For the text-containing cell, return its midpoint in (X, Y) coordinate format. 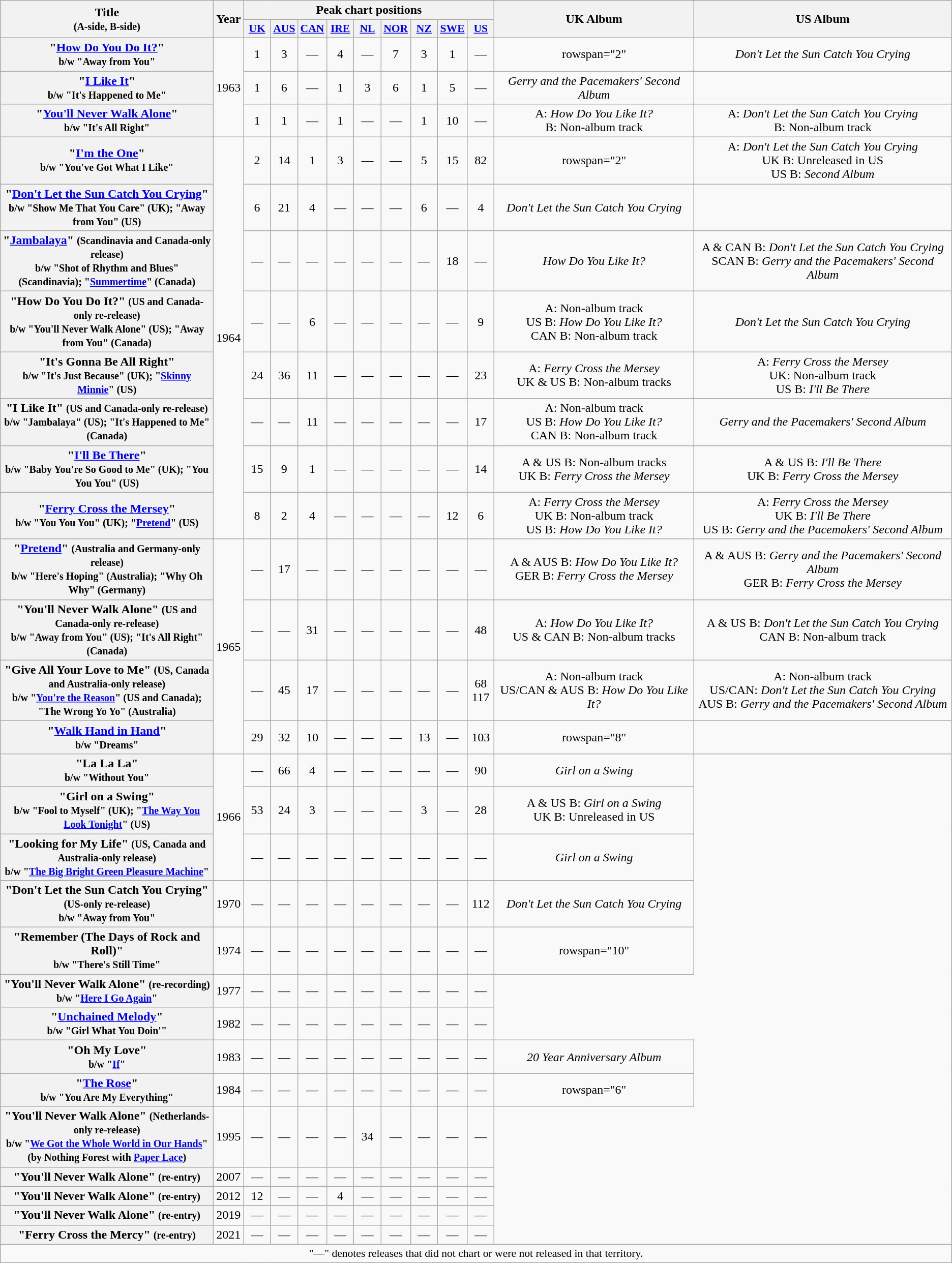
2012 (229, 1196)
How Do You Like It? (594, 261)
"How Do You Do It?"b/w "Away from You" (107, 54)
SWE (452, 29)
A & AUS B: Gerry and the Pacemakers' Second AlbumGER B: Ferry Cross the Mersey (823, 569)
21 (284, 207)
A & US B: Don't Let the Sun Catch You CryingCAN B: Non-album track (823, 629)
28 (481, 810)
1974 (229, 951)
"Walk Hand in Hand"b/w "Dreams" (107, 737)
A: Non-album trackUS/CAN & AUS B: How Do You Like It? (594, 690)
34 (367, 1137)
"You'll Never Walk Alone"b/w "It's All Right" (107, 121)
"You'll Never Walk Alone" (re-recording)b/w "Here I Go Again" (107, 990)
"It's Gonna Be All Right"b/w "It's Just Because" (UK); "Skinny Minnie" (US) (107, 375)
32 (284, 737)
A: Ferry Cross the MerseyUK & US B: Non-album tracks (594, 375)
rowspan="8" (594, 737)
"La La La"b/w "Without You" (107, 770)
IRE (340, 29)
23 (481, 375)
"Girl on a Swing"b/w "Fool to Myself" (UK); "The Way You Look Tonight" (US) (107, 810)
"I Like It"b/w "It's Happened to Me" (107, 87)
112 (481, 904)
"Oh My Love"b/w "If" (107, 1057)
"Don't Let the Sun Catch You Crying" (US-only re-release)b/w "Away from You" (107, 904)
"I Like It" (US and Canada-only re-release)b/w "Jambalaya" (US); "It's Happened to Me" (Canada) (107, 422)
31 (312, 629)
Peak chart positions (369, 10)
NZ (424, 29)
1982 (229, 1024)
1965 (229, 646)
"I'll Be There"b/w "Baby You're So Good to Me" (UK); "You You You" (US) (107, 469)
53 (257, 810)
"Ferry Cross the Mercy" (re-entry) (107, 1235)
A & AUS B: How Do You Like It?GER B: Ferry Cross the Mersey (594, 569)
18 (452, 261)
66 (284, 770)
1970 (229, 904)
A: Ferry Cross the MerseyUK B: Non-album trackUS B: How Do You Like It? (594, 516)
13 (424, 737)
A & US B: I'll Be ThereUK B: Ferry Cross the Mersey (823, 469)
1977 (229, 990)
2021 (229, 1235)
"Pretend" (Australia and Germany-only release)b/w "Here's Hoping" (Australia); "Why Oh Why" (Germany) (107, 569)
"Ferry Cross the Mersey"b/w "You You You" (UK); "Pretend" (US) (107, 516)
A: Don't Let the Sun Catch You CryingB: Non-album track (823, 121)
8 (257, 516)
A: How Do You Like It?US & CAN B: Non-album tracks (594, 629)
"The Rose"b/w "You Are My Everything" (107, 1090)
1964 (229, 338)
A: Don't Let the Sun Catch You CryingUK B: Unreleased in USUS B: Second Album (823, 161)
"Give All Your Love to Me" (US, Canada and Australia-only release)b/w "You're the Reason" (US and Canada); "The Wrong Yo Yo" (Australia) (107, 690)
rowspan="10" (594, 951)
68117 (481, 690)
"How Do You Do It?" (US and Canada-only re-release)b/w "You'll Never Walk Alone" (US); "Away from You" (Canada) (107, 321)
2007 (229, 1177)
1966 (229, 817)
US (481, 29)
"Looking for My Life" (US, Canada and Australia-only release)b/w "The Big Bright Green Pleasure Machine" (107, 857)
1995 (229, 1137)
NOR (396, 29)
rowspan="6" (594, 1090)
1963 (229, 87)
1984 (229, 1090)
103 (481, 737)
2019 (229, 1215)
82 (481, 161)
A: Ferry Cross the MerseyUK B: I'll Be ThereUS B: Gerry and the Pacemakers' Second Album (823, 516)
A: Ferry Cross the MerseyUK: Non-album trackUS B: I'll Be There (823, 375)
"Jambalaya" (Scandinavia and Canada-only release)b/w "Shot of Rhythm and Blues" (Scandinavia); "Summertime" (Canada) (107, 261)
"You'll Never Walk Alone" (Netherlands-only re-release)b/w "We Got the Whole World in Our Hands" (by Nothing Forest with Paper Lace) (107, 1137)
7 (396, 54)
"Don't Let the Sun Catch You Crying"b/w "Show Me That You Care" (UK); "Away from You" (US) (107, 207)
45 (284, 690)
20 Year Anniversary Album (594, 1057)
90 (481, 770)
A: Non-album trackUS/CAN: Don't Let the Sun Catch You CryingAUS B: Gerry and the Pacemakers' Second Album (823, 690)
UK Album (594, 19)
"—" denotes releases that did not chart or were not released in that territory. (476, 1253)
"I'm the One"b/w "You've Got What I Like" (107, 161)
"Unchained Melody"b/w "Girl What You Doin'" (107, 1024)
A & US B: Non-album tracksUK B: Ferry Cross the Mersey (594, 469)
A & CAN B: Don't Let the Sun Catch You CryingSCAN B: Gerry and the Pacemakers' Second Album (823, 261)
UK (257, 29)
A & US B: Girl on a SwingUK B: Unreleased in US (594, 810)
Title(A-side, B-side) (107, 19)
"You'll Never Walk Alone" (US and Canada-only re-release)b/w "Away from You" (US); "It's All Right" (Canada) (107, 629)
48 (481, 629)
AUS (284, 29)
"Remember (The Days of Rock and Roll)"b/w "There's Still Time" (107, 951)
US Album (823, 19)
A: How Do You Like It?B: Non-album track (594, 121)
CAN (312, 29)
36 (284, 375)
NL (367, 29)
Year (229, 19)
29 (257, 737)
1983 (229, 1057)
